Capture the cell that displays the provided text and extract its (x, y) central coordinate. 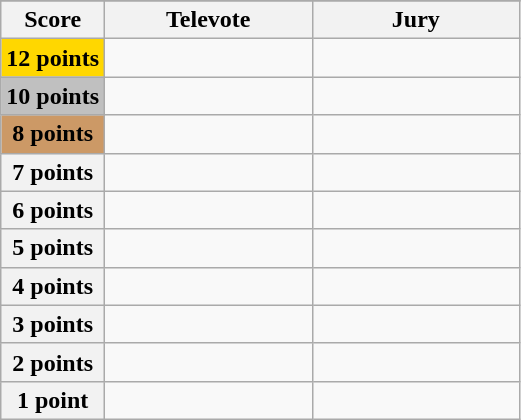
Televote (209, 20)
8 points (53, 134)
10 points (53, 96)
1 point (53, 400)
12 points (53, 58)
Jury (416, 20)
2 points (53, 362)
3 points (53, 324)
7 points (53, 172)
4 points (53, 286)
Score (53, 20)
5 points (53, 248)
6 points (53, 210)
